Output the [X, Y] coordinate of the center of the cell containing the given text.  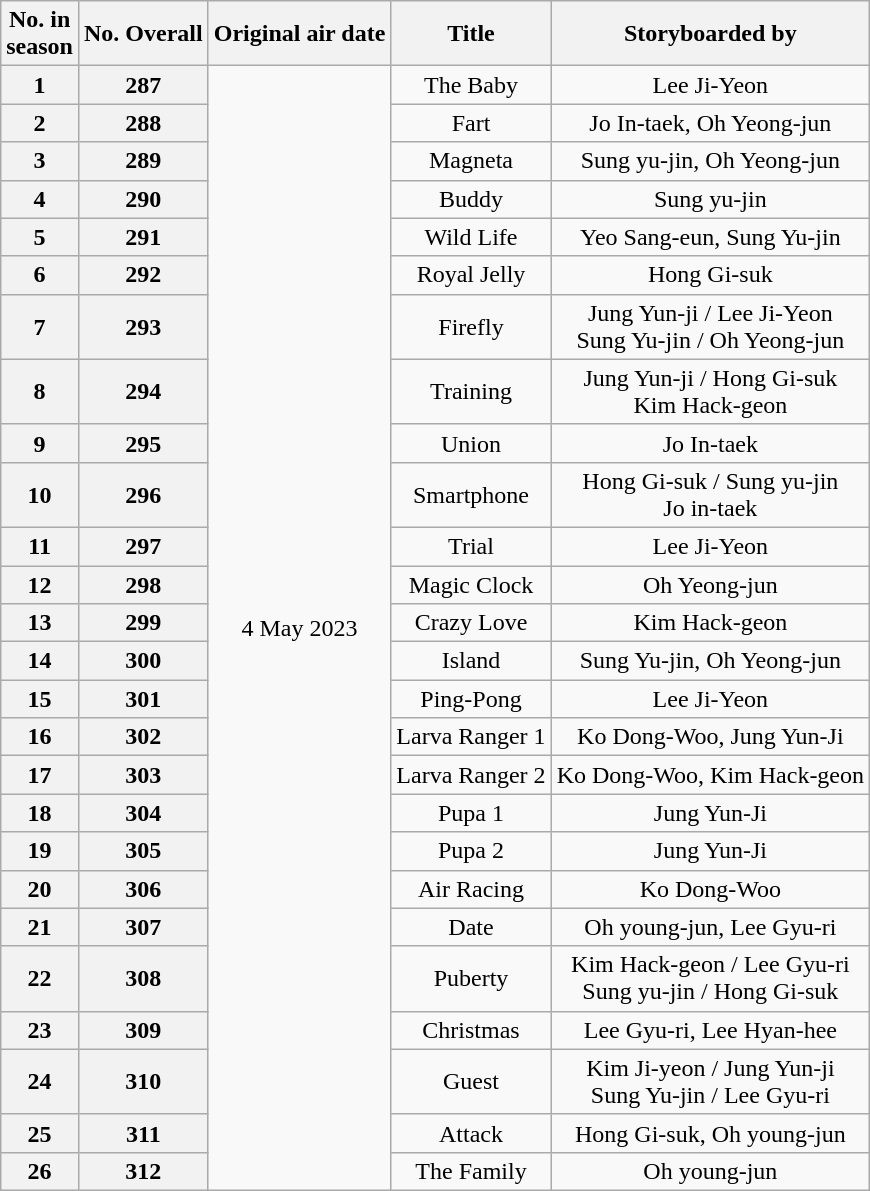
289 [143, 161]
1 [40, 85]
No. Overall [143, 34]
6 [40, 275]
Christmas [471, 1030]
Pupa 2 [471, 851]
Union [471, 443]
Oh Yeong-jun [710, 585]
Oh young-jun [710, 1171]
Kim Hack-geon / Lee Gyu-riSung yu-jin / Hong Gi-suk [710, 978]
303 [143, 775]
Air Racing [471, 889]
Original air date [300, 34]
Guest [471, 1082]
312 [143, 1171]
5 [40, 237]
306 [143, 889]
7 [40, 326]
Trial [471, 546]
14 [40, 661]
Smartphone [471, 494]
25 [40, 1133]
Larva Ranger 1 [471, 737]
293 [143, 326]
Island [471, 661]
Sung yu-jin [710, 199]
Ko Dong-Woo, Kim Hack-geon [710, 775]
Sung yu-jin, Oh Yeong-jun [710, 161]
Jung Yun-ji / Hong Gi-sukKim Hack-geon [710, 392]
287 [143, 85]
9 [40, 443]
Larva Ranger 2 [471, 775]
Wild Life [471, 237]
26 [40, 1171]
20 [40, 889]
21 [40, 927]
290 [143, 199]
Crazy Love [471, 623]
23 [40, 1030]
Ko Dong-Woo, Jung Yun-Ji [710, 737]
22 [40, 978]
Magic Clock [471, 585]
Jung Yun-ji / Lee Ji-YeonSung Yu-jin / Oh Yeong-jun [710, 326]
Ping-Pong [471, 699]
292 [143, 275]
3 [40, 161]
16 [40, 737]
2 [40, 123]
24 [40, 1082]
295 [143, 443]
297 [143, 546]
Hong Gi-suk / Sung yu-jinJo in-taek [710, 494]
4 May 2023 [300, 628]
Date [471, 927]
4 [40, 199]
Puberty [471, 978]
301 [143, 699]
Oh young-jun, Lee Gyu-ri [710, 927]
The Family [471, 1171]
298 [143, 585]
Yeo Sang-eun, Sung Yu-jin [710, 237]
15 [40, 699]
Training [471, 392]
Hong Gi-suk [710, 275]
19 [40, 851]
288 [143, 123]
Royal Jelly [471, 275]
17 [40, 775]
Storyboarded by [710, 34]
No. inseason [40, 34]
300 [143, 661]
Attack [471, 1133]
308 [143, 978]
311 [143, 1133]
Title [471, 34]
Lee Gyu-ri, Lee Hyan-hee [710, 1030]
Magneta [471, 161]
299 [143, 623]
Firefly [471, 326]
291 [143, 237]
Sung Yu-jin, Oh Yeong-jun [710, 661]
11 [40, 546]
Buddy [471, 199]
Pupa 1 [471, 813]
10 [40, 494]
Hong Gi-suk, Oh young-jun [710, 1133]
310 [143, 1082]
307 [143, 927]
Kim Ji-yeon / Jung Yun-jiSung Yu-jin / Lee Gyu-ri [710, 1082]
18 [40, 813]
Fart [471, 123]
Jo In-taek, Oh Yeong-jun [710, 123]
304 [143, 813]
8 [40, 392]
302 [143, 737]
Ko Dong-Woo [710, 889]
296 [143, 494]
294 [143, 392]
Kim Hack-geon [710, 623]
13 [40, 623]
Jo In-taek [710, 443]
12 [40, 585]
309 [143, 1030]
305 [143, 851]
The Baby [471, 85]
